Return [X, Y] of the center of cell containing provided text 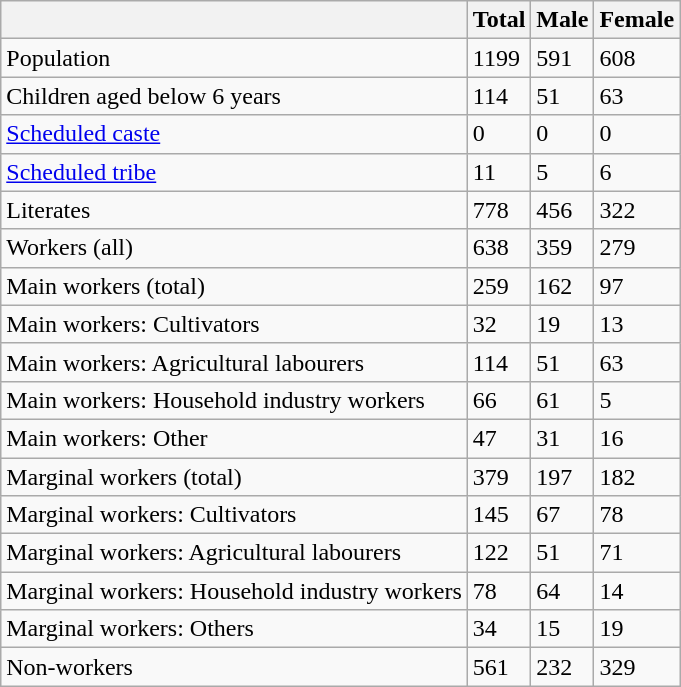
71 [637, 553]
Main workers: Agricultural labourers [234, 362]
145 [499, 515]
608 [637, 58]
359 [562, 248]
Marginal workers: Household industry workers [234, 591]
Male [562, 20]
Main workers: Other [234, 438]
47 [499, 438]
456 [562, 210]
11 [499, 172]
13 [637, 324]
Total [499, 20]
Marginal workers: Cultivators [234, 515]
Marginal workers: Others [234, 629]
279 [637, 248]
Main workers: Household industry workers [234, 400]
Scheduled caste [234, 134]
561 [499, 667]
197 [562, 477]
122 [499, 553]
Children aged below 6 years [234, 96]
Scheduled tribe [234, 172]
Literates [234, 210]
778 [499, 210]
259 [499, 286]
Female [637, 20]
66 [499, 400]
16 [637, 438]
232 [562, 667]
14 [637, 591]
638 [499, 248]
15 [562, 629]
329 [637, 667]
Population [234, 58]
591 [562, 58]
182 [637, 477]
Marginal workers (total) [234, 477]
97 [637, 286]
Main workers (total) [234, 286]
Non-workers [234, 667]
322 [637, 210]
34 [499, 629]
6 [637, 172]
379 [499, 477]
32 [499, 324]
Marginal workers: Agricultural labourers [234, 553]
Main workers: Cultivators [234, 324]
67 [562, 515]
61 [562, 400]
1199 [499, 58]
64 [562, 591]
Workers (all) [234, 248]
31 [562, 438]
162 [562, 286]
